Determine the (X, Y) coordinate at the center of the cell enclosing the given text.  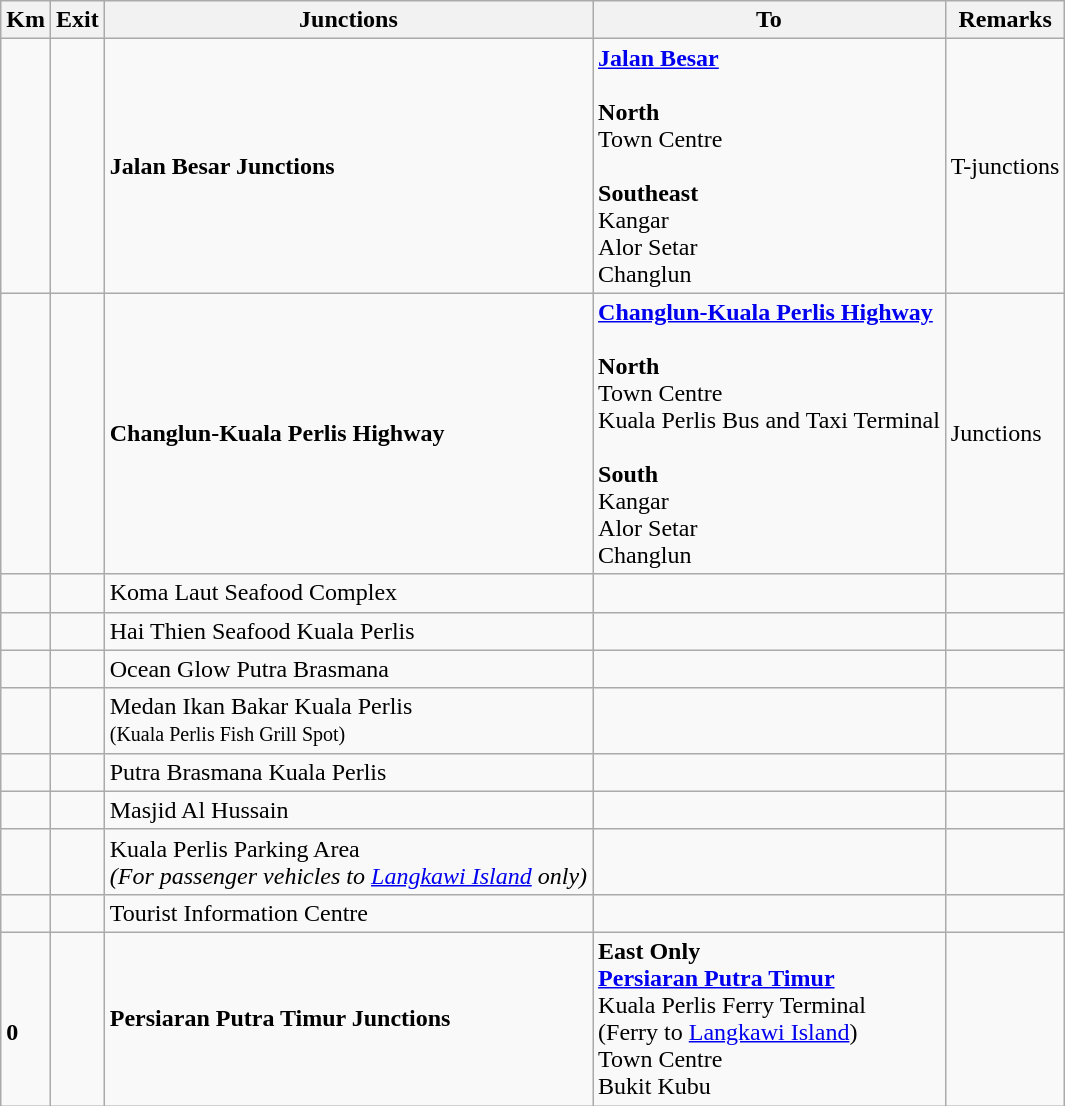
0 (26, 1018)
Remarks (1005, 20)
Masjid Al Hussain (348, 810)
T-junctions (1005, 166)
Persiaran Putra Timur Junctions (348, 1018)
Medan Ikan Bakar Kuala Perlis(Kuala Perlis Fish Grill Spot) (348, 720)
East Only Persiaran Putra TimurKuala Perlis Ferry Terminal (Ferry to Langkawi Island)Town CentreBukit Kubu (770, 1018)
Exit (77, 20)
Hai Thien Seafood Kuala Perlis (348, 631)
Tourist Information Centre (348, 913)
Changlun-Kuala Perlis HighwayNorthTown CentreKuala Perlis Bus and Taxi TerminalSouth Kangar Alor Setar Changlun (770, 434)
To (770, 20)
Jalan BesarNorthTown CentreSoutheast Kangar Alor Setar Changlun (770, 166)
Km (26, 20)
Changlun-Kuala Perlis Highway (348, 434)
Putra Brasmana Kuala Perlis (348, 772)
Jalan Besar Junctions (348, 166)
Koma Laut Seafood Complex (348, 593)
Kuala Perlis Parking Area (For passenger vehicles to Langkawi Island only) (348, 862)
Ocean Glow Putra Brasmana (348, 669)
